Find where the given text appears and provide that cell's center as (X, Y) coordinate. 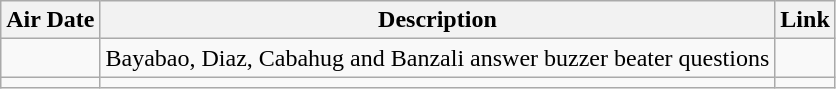
Air Date (50, 20)
Description (438, 20)
Link (805, 20)
Bayabao, Diaz, Cabahug and Banzali answer buzzer beater questions (438, 58)
